Return [X, Y] of the center of cell containing provided text 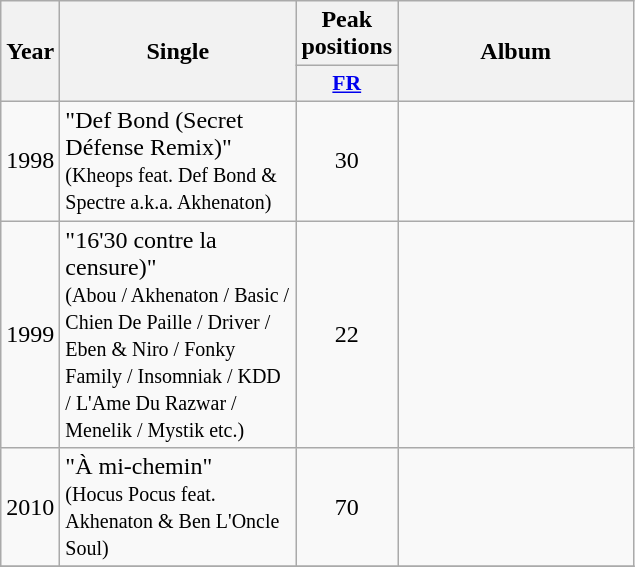
"À mi-chemin"(Hocus Pocus feat. Akhenaton & Ben L'Oncle Soul) [178, 508]
Peak positions [347, 34]
1999 [30, 334]
70 [347, 508]
Single [178, 52]
Year [30, 52]
"Def Bond (Secret Défense Remix)"(Kheops feat. Def Bond & Spectre a.k.a. Akhenaton) [178, 160]
FR [347, 84]
1998 [30, 160]
2010 [30, 508]
30 [347, 160]
22 [347, 334]
Album [516, 52]
